Capture the cell that displays the provided text and extract its [X, Y] central coordinate. 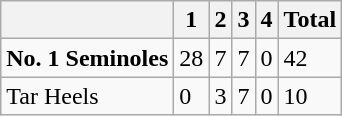
Total [310, 20]
10 [310, 96]
1 [192, 20]
4 [266, 20]
42 [310, 58]
No. 1 Seminoles [88, 58]
2 [220, 20]
Tar Heels [88, 96]
28 [192, 58]
